Find where the given text appears and provide that cell's center as [X, Y] coordinate. 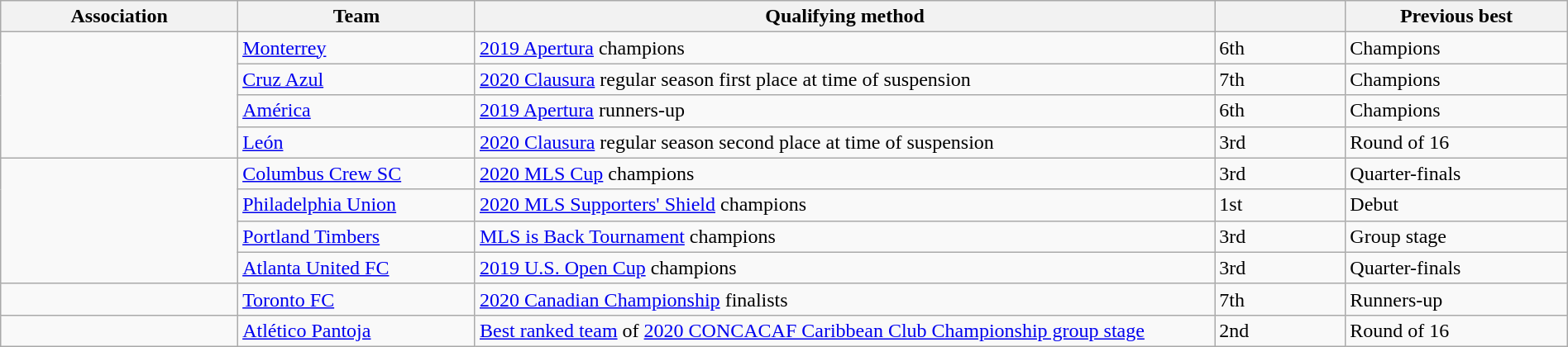
Best ranked team of 2020 CONCACAF Caribbean Club Championship group stage [844, 330]
2020 Clausura regular season second place at time of suspension [844, 142]
Atlanta United FC [357, 268]
1st [1280, 205]
Monterrey [357, 48]
Atlético Pantoja [357, 330]
Portland Timbers [357, 236]
América [357, 111]
León [357, 142]
Runners-up [1456, 299]
Association [119, 17]
Cruz Azul [357, 79]
Columbus Crew SC [357, 173]
2019 Apertura champions [844, 48]
Philadelphia Union [357, 205]
2019 U.S. Open Cup champions [844, 268]
2020 MLS Cup champions [844, 173]
2020 Canadian Championship finalists [844, 299]
2019 Apertura runners-up [844, 111]
Debut [1456, 205]
MLS is Back Tournament champions [844, 236]
Qualifying method [844, 17]
2nd [1280, 330]
Group stage [1456, 236]
Team [357, 17]
2020 MLS Supporters' Shield champions [844, 205]
2020 Clausura regular season first place at time of suspension [844, 79]
Previous best [1456, 17]
Toronto FC [357, 299]
